Detect which cell encompasses the target text, then output its (X, Y) center coordinate. 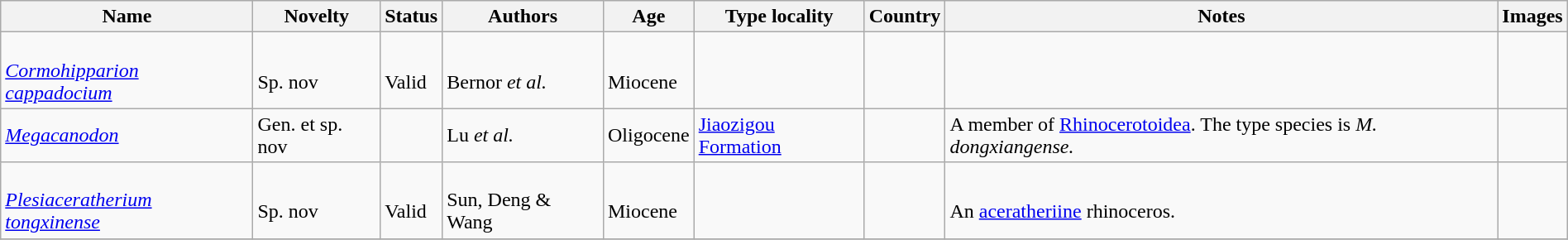
Bernor et al. (523, 70)
Lu et al. (523, 136)
Notes (1221, 17)
Age (648, 17)
Authors (523, 17)
Images (1532, 17)
Gen. et sp. nov (317, 136)
Megacanodon (127, 136)
Oligocene (648, 136)
An aceratheriine rhinoceros. (1221, 200)
Name (127, 17)
Status (412, 17)
A member of Rhinocerotoidea. The type species is M. dongxiangense. (1221, 136)
Sun, Deng & Wang (523, 200)
Jiaozigou Formation (779, 136)
Plesiaceratherium tongxinense (127, 200)
Type locality (779, 17)
Cormohipparion cappadocium (127, 70)
Country (905, 17)
Novelty (317, 17)
